Detect which cell encompasses the target text, then output its (X, Y) center coordinate. 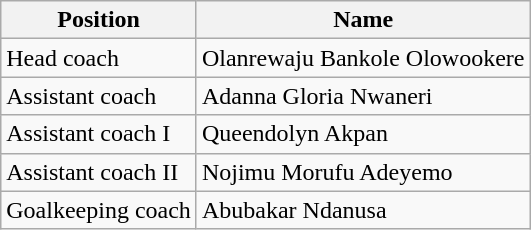
Olanrewaju Bankole Olowookere (363, 58)
Abubakar Ndanusa (363, 210)
Head coach (99, 58)
Nojimu Morufu Adeyemo (363, 172)
Position (99, 20)
Assistant coach I (99, 134)
Queendolyn Akpan (363, 134)
Assistant coach (99, 96)
Name (363, 20)
Adanna Gloria Nwaneri (363, 96)
Goalkeeping coach (99, 210)
Assistant coach II (99, 172)
